Return (x, y) of the center of cell containing provided text 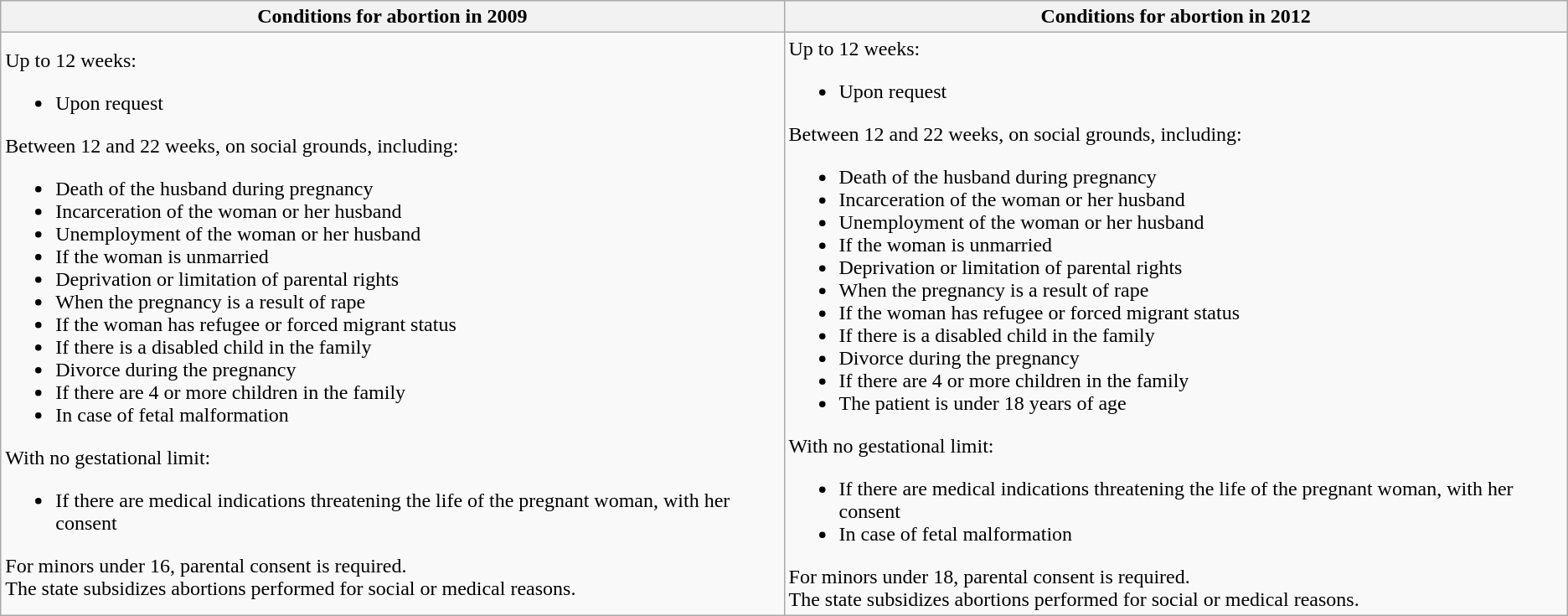
Conditions for abortion in 2012 (1176, 17)
Conditions for abortion in 2009 (392, 17)
